Locate the cell with the specified text and output its [X, Y] center coordinate. 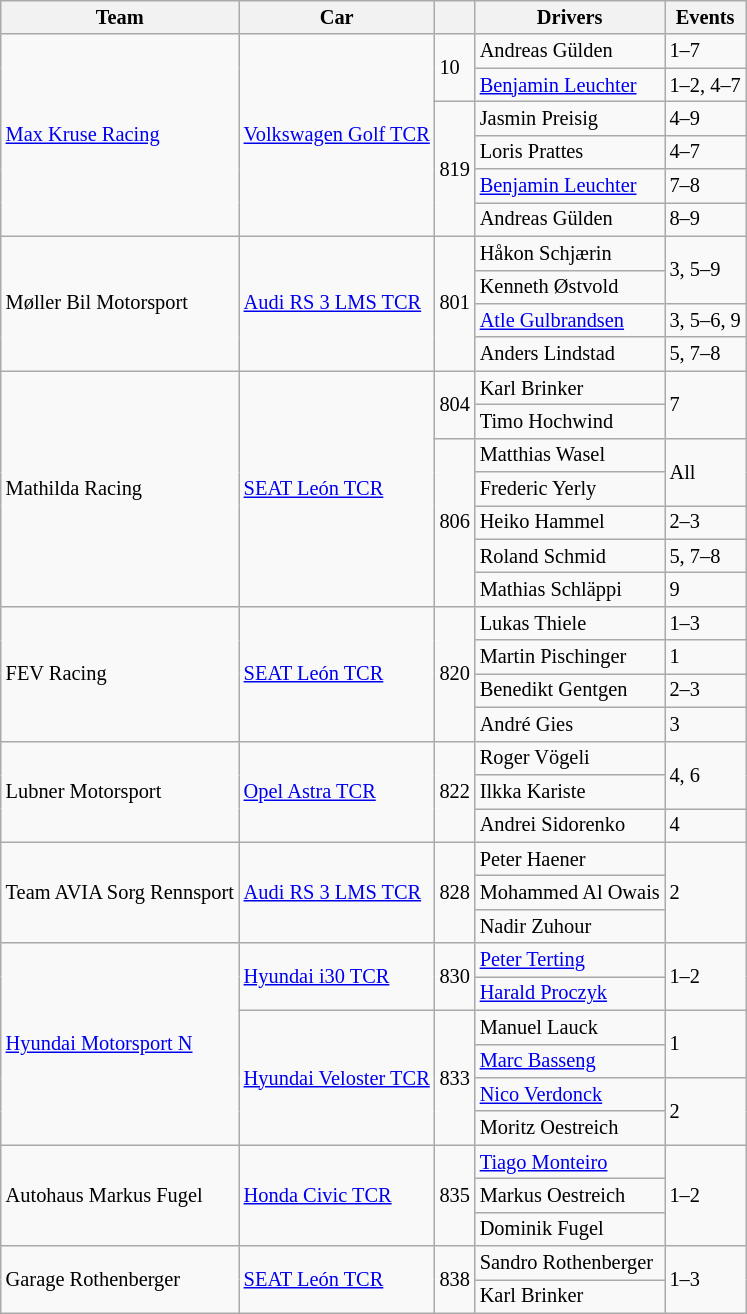
Events [706, 17]
Moritz Oestreich [570, 1128]
835 [455, 1196]
Marc Basseng [570, 1061]
4–9 [706, 118]
Timo Hochwind [570, 421]
Opel Astra TCR [337, 792]
822 [455, 792]
Håkon Schjærin [570, 253]
Lubner Motorsport [120, 792]
830 [455, 976]
Heiko Hammel [570, 522]
Markus Oestreich [570, 1195]
Peter Terting [570, 960]
Drivers [570, 17]
Team [120, 17]
Autohaus Markus Fugel [120, 1196]
1–2, 4–7 [706, 85]
Volkswagen Golf TCR [337, 135]
Møller Bil Motorsport [120, 304]
Car [337, 17]
806 [455, 522]
Tiago Monteiro [570, 1162]
8–9 [706, 219]
Lukas Thiele [570, 623]
828 [455, 892]
Roger Vögeli [570, 758]
3, 5–9 [706, 270]
André Gies [570, 724]
9 [706, 589]
801 [455, 304]
3, 5–6, 9 [706, 320]
Roland Schmid [570, 556]
Team AVIA Sorg Rennsport [120, 892]
Nadir Zuhour [570, 926]
Martin Pischinger [570, 657]
4 [706, 825]
7–8 [706, 186]
7 [706, 404]
820 [455, 674]
Andrei Sidorenko [570, 825]
Kenneth Østvold [570, 287]
Garage Rothenberger [120, 1280]
833 [455, 1078]
Sandro Rothenberger [570, 1263]
Jasmin Preisig [570, 118]
Ilkka Kariste [570, 791]
838 [455, 1280]
Mohammed Al Owais [570, 892]
Hyundai i30 TCR [337, 976]
Matthias Wasel [570, 455]
804 [455, 404]
Mathilda Racing [120, 489]
1–7 [706, 51]
Hyundai Motorsport N [120, 1044]
Loris Prattes [570, 152]
Anders Lindstad [570, 354]
Dominik Fugel [570, 1229]
Max Kruse Racing [120, 135]
Harald Proczyk [570, 993]
Peter Haener [570, 859]
10 [455, 68]
4, 6 [706, 774]
Nico Verdonck [570, 1094]
Benedikt Gentgen [570, 690]
Honda Civic TCR [337, 1196]
Frederic Yerly [570, 489]
Manuel Lauck [570, 1027]
Hyundai Veloster TCR [337, 1078]
Atle Gulbrandsen [570, 320]
4–7 [706, 152]
3 [706, 724]
All [706, 472]
Mathias Schläppi [570, 589]
819 [455, 168]
FEV Racing [120, 674]
